Locate the cell with the specified text and output its (X, Y) center coordinate. 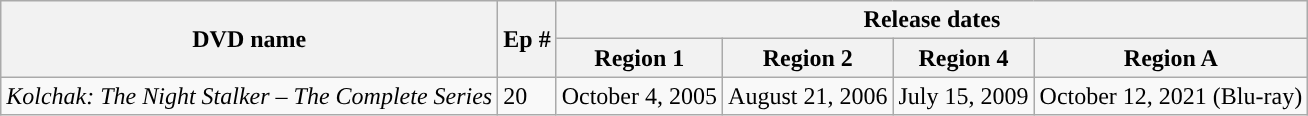
Region A (1171, 58)
Kolchak: The Night Stalker – The Complete Series (250, 96)
20 (527, 96)
October 4, 2005 (639, 96)
DVD name (250, 39)
Ep # (527, 39)
Region 2 (808, 58)
Region 4 (964, 58)
Region 1 (639, 58)
July 15, 2009 (964, 96)
October 12, 2021 (Blu-ray) (1171, 96)
Release dates (932, 20)
August 21, 2006 (808, 96)
